For the text-containing cell, return its midpoint in (X, Y) coordinate format. 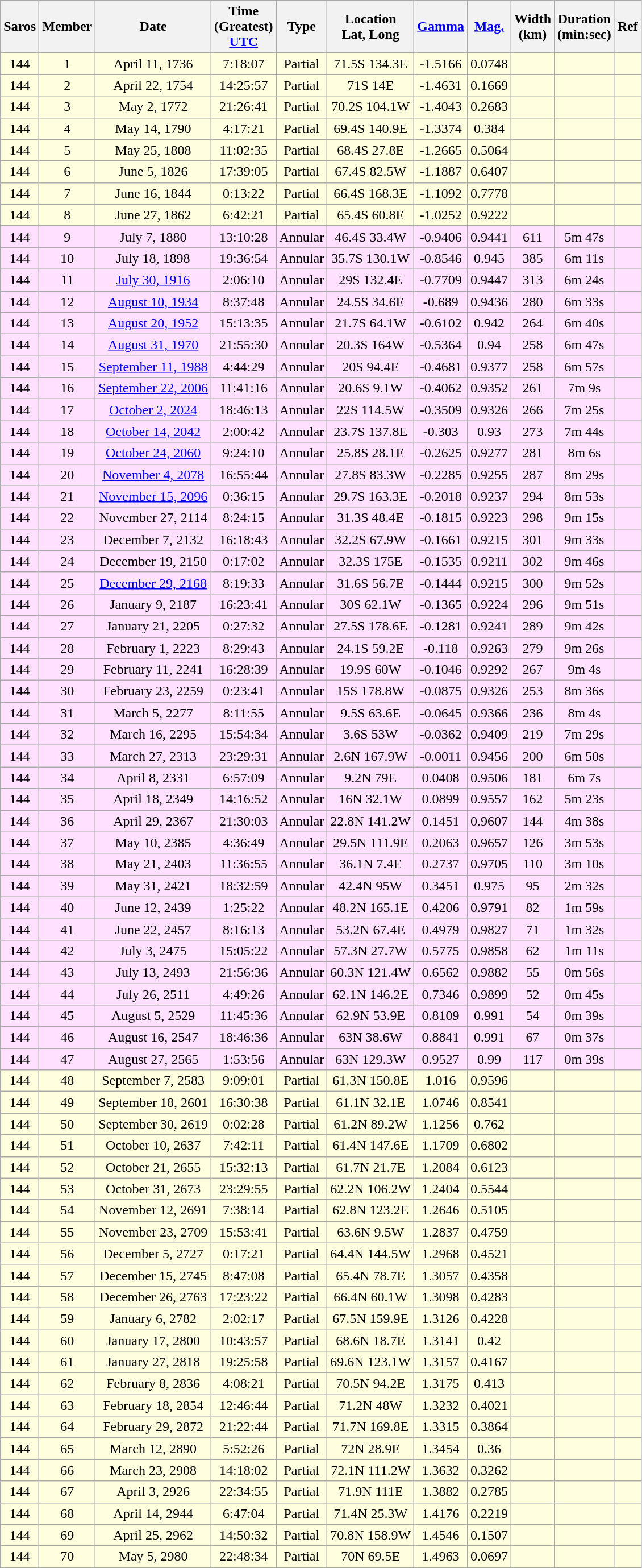
49 (67, 1102)
68.4S 27.8E (370, 150)
46 (67, 1038)
0.36 (489, 1449)
-0.4062 (441, 388)
July 3, 2475 (153, 951)
December 19, 2150 (153, 561)
0.7346 (441, 994)
267 (533, 670)
69.4S 140.9E (370, 128)
273 (533, 432)
287 (533, 475)
17:23:22 (243, 1297)
3 (67, 107)
11:36:55 (243, 864)
0.7778 (489, 193)
15S 178.8W (370, 691)
31.3S 48.4E (370, 518)
9 (67, 237)
15:05:22 (243, 951)
31 (67, 713)
59 (67, 1318)
0.2219 (489, 1513)
32.3S 175E (370, 561)
0.0408 (441, 778)
-1.3374 (441, 128)
3m 10s (585, 864)
71.4N 25.3W (370, 1513)
September 11, 1988 (153, 367)
15 (67, 367)
12:46:44 (243, 1405)
35.7S 130.1W (370, 258)
14 (67, 345)
22 (67, 518)
21:55:30 (243, 345)
-0.2018 (441, 496)
0.4521 (489, 1254)
-0.8546 (441, 258)
-1.4631 (441, 85)
-0.4681 (441, 367)
21.7S 64.1W (370, 323)
August 5, 2529 (153, 1016)
70.2S 104.1W (370, 107)
December 15, 2745 (153, 1275)
61.4N 147.6E (370, 1146)
0m 37s (585, 1038)
February 18, 2854 (153, 1405)
0.9263 (489, 648)
9:09:01 (243, 1081)
8:47:08 (243, 1275)
65.4S 60.8E (370, 215)
19 (67, 453)
3.6S 53W (370, 735)
10 (67, 258)
April 29, 2367 (153, 821)
October 14, 2042 (153, 432)
71S 14E (370, 85)
42.4N 95W (370, 886)
0.6802 (489, 1146)
6 (67, 172)
8 (67, 215)
January 6, 2782 (153, 1318)
65.4N 78.7E (370, 1275)
July 7, 1880 (153, 237)
39 (67, 886)
1.4963 (441, 1557)
0.2683 (489, 107)
-1.5166 (441, 64)
1.2404 (441, 1189)
56 (67, 1254)
December 7, 2132 (153, 540)
0.9211 (489, 561)
16N 32.1W (370, 799)
0.5064 (489, 150)
63N 38.6W (370, 1038)
0.9224 (489, 604)
-0.0362 (441, 735)
28 (67, 648)
September 30, 2619 (153, 1124)
May 25, 1808 (153, 150)
Saros (20, 27)
8m 36s (585, 691)
-0.689 (441, 302)
May 10, 2385 (153, 843)
8m 4s (585, 713)
August 31, 1970 (153, 345)
July 26, 2511 (153, 994)
61.1N 32.1E (370, 1102)
62.2N 106.2W (370, 1189)
301 (533, 540)
0.5544 (489, 1189)
15:13:35 (243, 323)
61.3N 150.8E (370, 1081)
385 (533, 258)
9m 51s (585, 604)
0.9705 (489, 864)
60.3N 121.4W (370, 972)
-1.2665 (441, 150)
72N 28.9E (370, 1449)
Member (67, 27)
0.2785 (489, 1492)
0.9237 (489, 496)
3m 53s (585, 843)
0.942 (489, 323)
4:44:29 (243, 367)
0.9222 (489, 215)
14:50:32 (243, 1535)
1.3315 (441, 1427)
0.99 (489, 1059)
-1.1092 (441, 193)
5m 47s (585, 237)
March 5, 2277 (153, 713)
62.1N 146.2E (370, 994)
64.4N 144.5W (370, 1254)
April 3, 2926 (153, 1492)
7m 29s (585, 735)
63.6N 9.5W (370, 1232)
0.9607 (489, 821)
March 12, 2890 (153, 1449)
-0.1281 (441, 626)
0.8109 (441, 1016)
298 (533, 518)
66.4N 60.1W (370, 1297)
1.2968 (441, 1254)
7m 25s (585, 410)
71.2N 48W (370, 1405)
0.4021 (489, 1405)
7:42:11 (243, 1146)
61.7N 21.7E (370, 1167)
0.4979 (441, 929)
November 27, 2114 (153, 518)
2.6N 167.9W (370, 756)
25.8S 28.1E (370, 453)
1.3098 (441, 1297)
0.94 (489, 345)
11 (67, 280)
27 (67, 626)
1.2084 (441, 1167)
20.3S 164W (370, 345)
117 (533, 1059)
23:29:31 (243, 756)
46.4S 33.4W (370, 237)
264 (533, 323)
0.9456 (489, 756)
Gamma (441, 27)
6:42:21 (243, 215)
253 (533, 691)
Time(Greatest)UTC (243, 27)
0.0748 (489, 64)
61.2N 89.2W (370, 1124)
June 27, 1862 (153, 215)
0.1451 (441, 821)
16:30:38 (243, 1102)
November 23, 2709 (153, 1232)
Date (153, 27)
13 (67, 323)
66.4S 168.3E (370, 193)
-0.7709 (441, 280)
1.4546 (441, 1535)
-0.6102 (441, 323)
6m 47s (585, 345)
29.5N 111.9E (370, 843)
Duration(min:sec) (585, 27)
0.8541 (489, 1102)
6m 40s (585, 323)
0.975 (489, 886)
1.2646 (441, 1210)
63 (67, 1405)
0.9377 (489, 367)
31.6S 56.7E (370, 583)
27.5S 178.6E (370, 626)
February 8, 2836 (153, 1384)
6m 50s (585, 756)
0.9241 (489, 626)
0.9292 (489, 670)
0.5105 (489, 1210)
0.9596 (489, 1081)
February 23, 2259 (153, 691)
-1.1887 (441, 172)
0.9506 (489, 778)
1.0746 (441, 1102)
33 (67, 756)
June 12, 2439 (153, 907)
9m 33s (585, 540)
37 (67, 843)
279 (533, 648)
68.6N 18.7E (370, 1340)
Mag. (489, 27)
40 (67, 907)
62.9N 53.9E (370, 1016)
9.5S 63.6E (370, 713)
70 (67, 1557)
25 (67, 583)
6m 11s (585, 258)
4:36:49 (243, 843)
November 4, 2078 (153, 475)
-1.0252 (441, 215)
0.3864 (489, 1427)
58 (67, 1297)
-0.0875 (441, 691)
16:55:44 (243, 475)
30S 62.1W (370, 604)
18:32:59 (243, 886)
20S 94.4E (370, 367)
0.384 (489, 128)
57.3N 27.7W (370, 951)
23 (67, 540)
0.6123 (489, 1167)
12 (67, 302)
0:02:28 (243, 1124)
21:56:36 (243, 972)
March 23, 2908 (153, 1470)
53 (67, 1189)
9:24:10 (243, 453)
0.9557 (489, 799)
21:26:41 (243, 107)
0.1507 (489, 1535)
110 (533, 864)
August 16, 2547 (153, 1038)
0.4228 (489, 1318)
8:37:48 (243, 302)
-0.5364 (441, 345)
0.2737 (441, 864)
2m 32s (585, 886)
21:22:44 (243, 1427)
6:57:09 (243, 778)
15:32:13 (243, 1167)
24 (67, 561)
0m 45s (585, 994)
60 (67, 1340)
-0.3509 (441, 410)
0.9858 (489, 951)
-0.1661 (441, 540)
May 31, 2421 (153, 886)
Type (302, 27)
14:16:52 (243, 799)
0.5775 (441, 951)
11:02:35 (243, 150)
24.5S 34.6E (370, 302)
February 29, 2872 (153, 1427)
65 (67, 1449)
70.8N 158.9W (370, 1535)
Width(km) (533, 27)
32.2S 67.9W (370, 540)
11:41:16 (243, 388)
October 31, 2673 (153, 1189)
15:53:41 (243, 1232)
4:49:26 (243, 994)
May 5, 2980 (153, 1557)
70N 69.5E (370, 1557)
22S 114.5W (370, 410)
22:48:34 (243, 1557)
16:23:41 (243, 604)
36.1N 7.4E (370, 864)
1.4176 (441, 1513)
48.2N 165.1E (370, 907)
May 2, 1772 (153, 107)
February 11, 2241 (153, 670)
18 (67, 432)
29 (67, 670)
0:36:15 (243, 496)
281 (533, 453)
71 (533, 929)
September 7, 2583 (153, 1081)
22.8N 141.2W (370, 821)
23:29:55 (243, 1189)
-0.1815 (441, 518)
68 (67, 1513)
July 30, 1916 (153, 280)
1.3454 (441, 1449)
48 (67, 1081)
-0.118 (441, 648)
313 (533, 280)
95 (533, 886)
27.8S 83.3W (370, 475)
21 (67, 496)
0.9436 (489, 302)
April 14, 2944 (153, 1513)
0.0697 (489, 1557)
4:08:21 (243, 1384)
34 (67, 778)
26 (67, 604)
4:17:21 (243, 128)
August 20, 1952 (153, 323)
1.3632 (441, 1470)
61 (67, 1362)
2:06:10 (243, 280)
126 (533, 843)
9.2N 79E (370, 778)
47 (67, 1059)
29.7S 163.3E (370, 496)
302 (533, 561)
July 13, 2493 (153, 972)
8:29:43 (243, 648)
10:43:57 (243, 1340)
280 (533, 302)
-0.0645 (441, 713)
300 (533, 583)
16 (67, 388)
9m 15s (585, 518)
-0.1535 (441, 561)
17:39:05 (243, 172)
8m 29s (585, 475)
-0.0011 (441, 756)
9m 42s (585, 626)
-0.303 (441, 432)
19:25:58 (243, 1362)
December 29, 2168 (153, 583)
1 (67, 64)
82 (533, 907)
162 (533, 799)
-0.2285 (441, 475)
29S 132.4E (370, 280)
18:46:36 (243, 1038)
0.3451 (441, 886)
1.1709 (441, 1146)
20 (67, 475)
September 22, 2006 (153, 388)
0.2063 (441, 843)
43 (67, 972)
289 (533, 626)
1.3157 (441, 1362)
May 14, 1790 (153, 128)
6m 7s (585, 778)
0.762 (489, 1124)
1.3057 (441, 1275)
21:30:03 (243, 821)
April 8, 2331 (153, 778)
0.9441 (489, 237)
53.2N 67.4E (370, 929)
0.9409 (489, 735)
8:16:13 (243, 929)
LocationLat, Long (370, 27)
0.9882 (489, 972)
181 (533, 778)
4 (67, 128)
70.5N 94.2E (370, 1384)
261 (533, 388)
69 (67, 1535)
November 12, 2691 (153, 1210)
16:28:39 (243, 670)
April 11, 1736 (153, 64)
7:38:14 (243, 1210)
0m 56s (585, 972)
294 (533, 496)
14:25:57 (243, 85)
219 (533, 735)
20.6S 9.1W (370, 388)
7m 44s (585, 432)
0.6407 (489, 172)
64 (67, 1427)
1.1256 (441, 1124)
0.9223 (489, 518)
23.7S 137.8E (370, 432)
0.9277 (489, 453)
0:17:02 (243, 561)
32 (67, 735)
January 21, 2205 (153, 626)
May 21, 2403 (153, 864)
0.9352 (489, 388)
67.5N 159.9E (370, 1318)
5 (67, 150)
0.3262 (489, 1470)
4m 38s (585, 821)
2:02:17 (243, 1318)
296 (533, 604)
-1.4043 (441, 107)
0.945 (489, 258)
36 (67, 821)
45 (67, 1016)
63N 129.3W (370, 1059)
8:19:33 (243, 583)
8:24:15 (243, 518)
0:13:22 (243, 193)
72.1N 111.2W (370, 1470)
1m 32s (585, 929)
0.9527 (441, 1059)
0.4358 (489, 1275)
August 10, 1934 (153, 302)
1.3232 (441, 1405)
0.9899 (489, 994)
April 22, 1754 (153, 85)
Ref (627, 27)
236 (533, 713)
1:53:56 (243, 1059)
0.9366 (489, 713)
0.9255 (489, 475)
0.9791 (489, 907)
0.93 (489, 432)
-0.9406 (441, 237)
August 27, 2565 (153, 1059)
0:17:21 (243, 1254)
6:47:04 (243, 1513)
6m 24s (585, 280)
8:11:55 (243, 713)
1.3175 (441, 1384)
October 10, 2637 (153, 1146)
30 (67, 691)
62.8N 123.2E (370, 1210)
0.413 (489, 1384)
March 16, 2295 (153, 735)
October 2, 2024 (153, 410)
1.016 (441, 1081)
1:25:22 (243, 907)
September 18, 2601 (153, 1102)
0.6562 (441, 972)
December 26, 2763 (153, 1297)
-0.1046 (441, 670)
November 15, 2096 (153, 496)
0:23:41 (243, 691)
June 5, 1826 (153, 172)
9m 4s (585, 670)
611 (533, 237)
9m 52s (585, 583)
0.9447 (489, 280)
9m 46s (585, 561)
July 18, 1898 (153, 258)
22:34:55 (243, 1492)
1.2837 (441, 1232)
0.4283 (489, 1297)
1m 11s (585, 951)
2 (67, 85)
0.9657 (489, 843)
200 (533, 756)
9m 26s (585, 648)
June 22, 2457 (153, 929)
0.42 (489, 1340)
-0.1365 (441, 604)
69.6N 123.1W (370, 1362)
57 (67, 1275)
0.9827 (489, 929)
January 17, 2800 (153, 1340)
15:54:34 (243, 735)
5:52:26 (243, 1449)
16:18:43 (243, 540)
1m 59s (585, 907)
35 (67, 799)
-0.1444 (441, 583)
8m 53s (585, 496)
50 (67, 1124)
December 5, 2727 (153, 1254)
71.9N 111E (370, 1492)
1.3141 (441, 1340)
18:46:13 (243, 410)
April 18, 2349 (153, 799)
44 (67, 994)
51 (67, 1146)
October 24, 2060 (153, 453)
11:45:36 (243, 1016)
14:18:02 (243, 1470)
0.8841 (441, 1038)
38 (67, 864)
41 (67, 929)
17 (67, 410)
March 27, 2313 (153, 756)
0.1669 (489, 85)
October 21, 2655 (153, 1167)
1.3882 (441, 1492)
June 16, 1844 (153, 193)
0.4167 (489, 1362)
0:27:32 (243, 626)
66 (67, 1470)
1.3126 (441, 1318)
13:10:28 (243, 237)
February 1, 2223 (153, 648)
6m 57s (585, 367)
8m 6s (585, 453)
2:00:42 (243, 432)
71.7N 169.8E (370, 1427)
24.1S 59.2E (370, 648)
0.4206 (441, 907)
7 (67, 193)
7:18:07 (243, 64)
71.5S 134.3E (370, 64)
January 27, 2818 (153, 1362)
19:36:54 (243, 258)
6m 33s (585, 302)
5m 23s (585, 799)
-0.2625 (441, 453)
266 (533, 410)
0.4759 (489, 1232)
67.4S 82.5W (370, 172)
42 (67, 951)
January 9, 2187 (153, 604)
19.9S 60W (370, 670)
April 25, 2962 (153, 1535)
0.0899 (441, 799)
7m 9s (585, 388)
